Return the [X, Y] coordinate for the center point of the cell that contains the specified text.  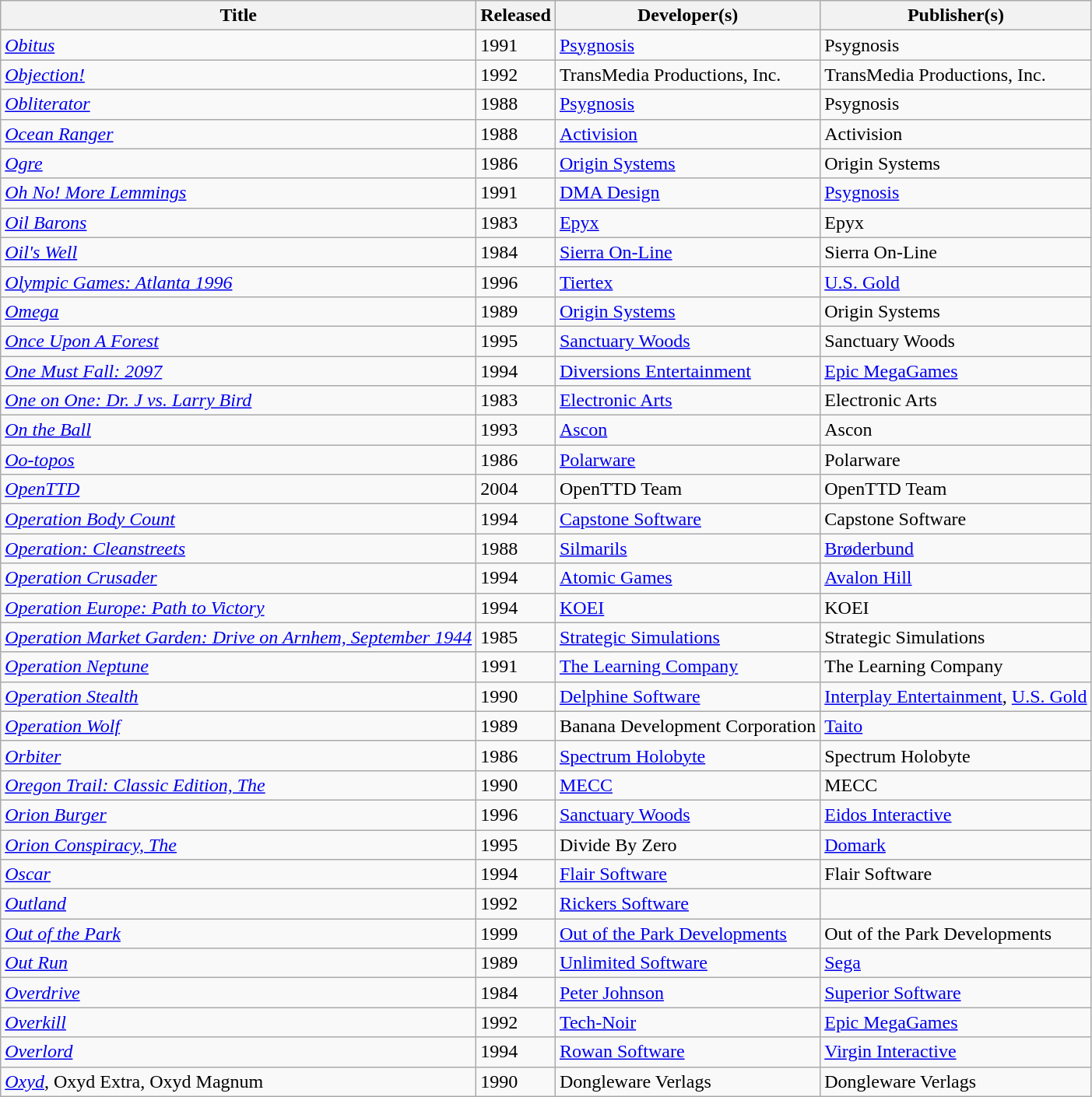
Developer(s) [687, 16]
Rickers Software [687, 904]
Oxyd, Oxyd Extra, Oxyd Magnum [238, 1081]
Title [238, 16]
Orbiter [238, 755]
Released [516, 16]
Out Run [238, 963]
Operation: Cleanstreets [238, 548]
Once Upon A Forest [238, 341]
Oh No! More Lemmings [238, 193]
On the Ball [238, 430]
Omega [238, 311]
Brøderbund [956, 548]
Virgin Interactive [956, 1052]
Publisher(s) [956, 16]
Atomic Games [687, 578]
Operation Neptune [238, 667]
1993 [516, 430]
Ogre [238, 163]
OpenTTD [238, 489]
DMA Design [687, 193]
Diversions Entertainment [687, 371]
Tech-Noir [687, 1022]
Superior Software [956, 993]
Oregon Trail: Classic Edition, The [238, 785]
1985 [516, 637]
Outland [238, 904]
Ocean Ranger [238, 134]
Obitus [238, 45]
Oil Barons [238, 223]
Silmarils [687, 548]
Out of the Park [238, 934]
Avalon Hill [956, 578]
Operation Stealth [238, 696]
Overkill [238, 1022]
Oo-topos [238, 460]
Operation Market Garden: Drive on Arnhem, September 1944 [238, 637]
Rowan Software [687, 1052]
Objection! [238, 75]
Operation Wolf [238, 726]
Oil's Well [238, 252]
One Must Fall: 2097 [238, 371]
Operation Body Count [238, 519]
2004 [516, 489]
Domark [956, 844]
Taito [956, 726]
Sega [956, 963]
Orion Conspiracy, The [238, 844]
Overlord [238, 1052]
1999 [516, 934]
Tiertex [687, 282]
Operation Crusader [238, 578]
Olympic Games: Atlanta 1996 [238, 282]
Banana Development Corporation [687, 726]
Obliterator [238, 104]
Divide By Zero [687, 844]
Operation Europe: Path to Victory [238, 608]
Eidos Interactive [956, 815]
Unlimited Software [687, 963]
Delphine Software [687, 696]
Interplay Entertainment, U.S. Gold [956, 696]
One on One: Dr. J vs. Larry Bird [238, 401]
Orion Burger [238, 815]
Peter Johnson [687, 993]
U.S. Gold [956, 282]
Oscar [238, 874]
Overdrive [238, 993]
